Pinpoint the cell where the given text exists, returning its (x, y) midpoint coordinate. 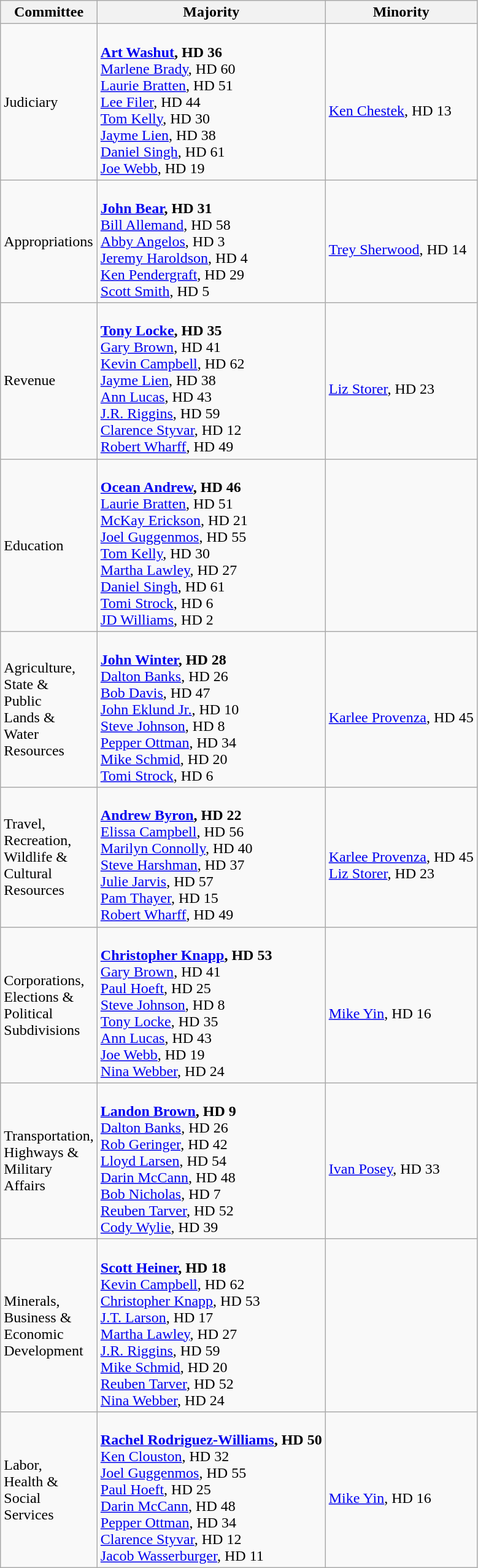
Travel,Recreation,Wildlife &CulturalResources (49, 857)
Karlee Provenza, HD 45 Liz Storer, HD 23 (401, 857)
John Bear, HD 31 Bill Allemand, HD 58 Abby Angelos, HD 3 Jeremy Haroldson, HD 4 Ken Pendergraft, HD 29 Scott Smith, HD 5 (211, 241)
Majority (211, 12)
Agriculture,State &PublicLands &WaterResources (49, 709)
Minerals,Business &EconomicDevelopment (49, 1325)
Education (49, 545)
Ken Chestek, HD 13 (401, 102)
Appropriations (49, 241)
Andrew Byron, HD 22 Elissa Campbell, HD 56 Marilyn Connolly, HD 40 Steve Harshman, HD 37 Julie Jarvis, HD 57 Pam Thayer, HD 15 Robert Wharff, HD 49 (211, 857)
Liz Storer, HD 23 (401, 381)
Minority (401, 12)
Judiciary (49, 102)
Ivan Posey, HD 33 (401, 1161)
Karlee Provenza, HD 45 (401, 709)
Corporations,Elections &PoliticalSubdivisions (49, 1005)
Transportation,Highways &MilitaryAffairs (49, 1161)
Revenue (49, 381)
Art Washut, HD 36 Marlene Brady, HD 60 Laurie Bratten, HD 51 Lee Filer, HD 44 Tom Kelly, HD 30 Jayme Lien, HD 38 Daniel Singh, HD 61 Joe Webb, HD 19 (211, 102)
Labor,Health &SocialServices (49, 1489)
Trey Sherwood, HD 14 (401, 241)
Committee (49, 12)
